Determine the [x, y] coordinate at the center of the cell enclosing the given text.  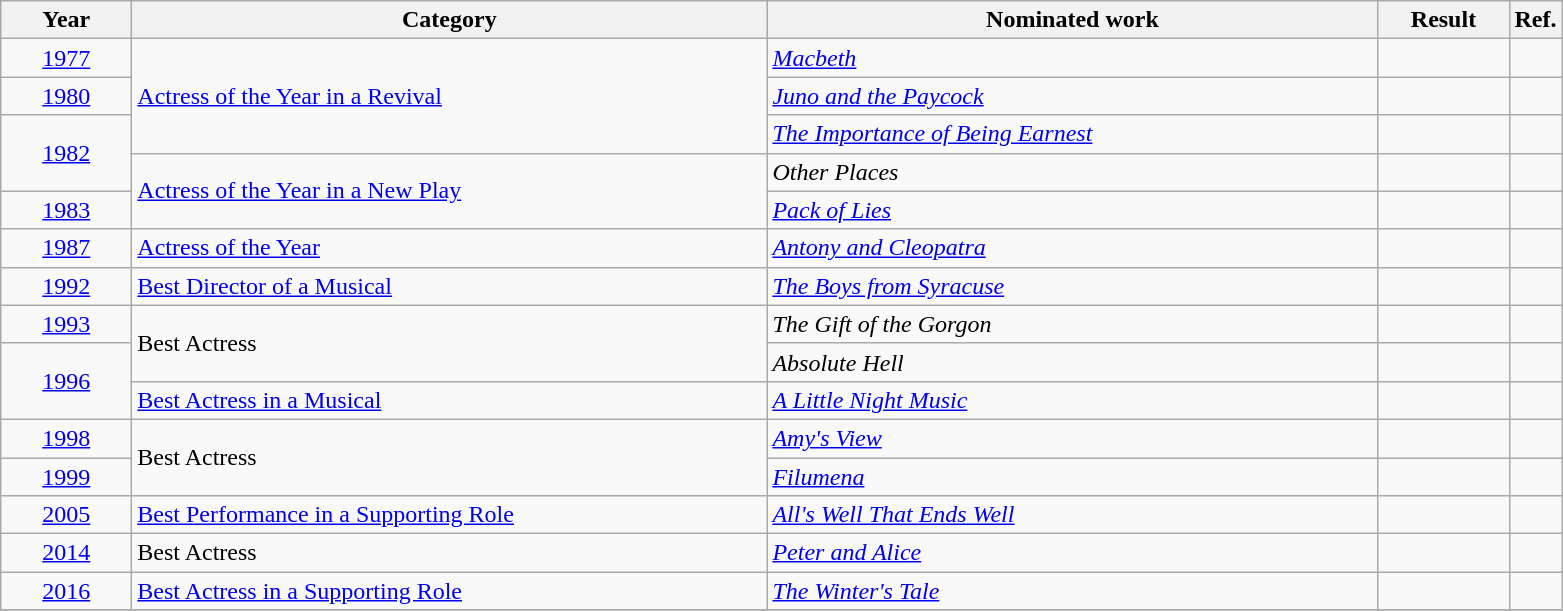
Other Places [1072, 172]
Best Performance in a Supporting Role [450, 515]
The Boys from Syracuse [1072, 286]
Pack of Lies [1072, 210]
1987 [66, 248]
Result [1444, 20]
2005 [66, 515]
Best Director of a Musical [450, 286]
Antony and Cleopatra [1072, 248]
Actress of the Year in a New Play [450, 191]
1996 [66, 381]
Best Actress in a Musical [450, 400]
2016 [66, 591]
1992 [66, 286]
1993 [66, 324]
Peter and Alice [1072, 553]
1999 [66, 477]
Macbeth [1072, 58]
Actress of the Year [450, 248]
Year [66, 20]
Juno and the Paycock [1072, 96]
2014 [66, 553]
1998 [66, 438]
1980 [66, 96]
1982 [66, 153]
Best Actress in a Supporting Role [450, 591]
A Little Night Music [1072, 400]
The Winter's Tale [1072, 591]
Amy's View [1072, 438]
1977 [66, 58]
1983 [66, 210]
The Gift of the Gorgon [1072, 324]
Filumena [1072, 477]
Category [450, 20]
Actress of the Year in a Revival [450, 96]
Ref. [1536, 20]
Nominated work [1072, 20]
All's Well That Ends Well [1072, 515]
Absolute Hell [1072, 362]
The Importance of Being Earnest [1072, 134]
